Search for the cell housing the specified text and yield its (x, y) center coordinate. 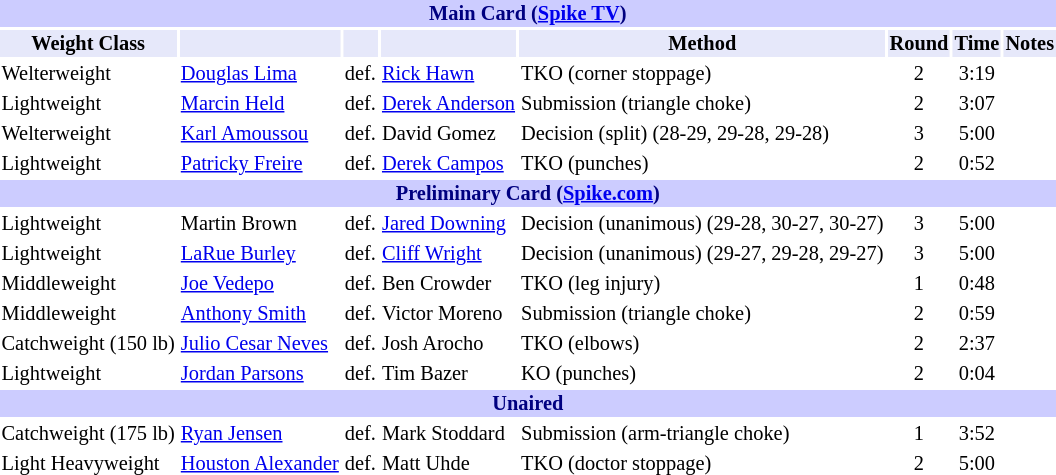
Derek Campos (448, 164)
0:48 (977, 284)
Douglas Lima (260, 74)
Decision (unanimous) (29-27, 29-28, 29-27) (702, 254)
Notes (1030, 44)
Victor Moreno (448, 314)
3:07 (977, 104)
Catchweight (175 lb) (88, 434)
Karl Amoussou (260, 134)
LaRue Burley (260, 254)
Cliff Wright (448, 254)
Jared Downing (448, 224)
Decision (unanimous) (29-28, 30-27, 30-27) (702, 224)
Decision (split) (28-29, 29-28, 29-28) (702, 134)
Main Card (Spike TV) (528, 14)
Time (977, 44)
Rick Hawn (448, 74)
TKO (punches) (702, 164)
TKO (corner stoppage) (702, 74)
0:04 (977, 374)
Submission (arm-triangle choke) (702, 434)
Julio Cesar Neves (260, 344)
Catchweight (150 lb) (88, 344)
Derek Anderson (448, 104)
Preliminary Card (Spike.com) (528, 194)
KO (punches) (702, 374)
Marcin Held (260, 104)
Unaired (528, 404)
David Gomez (448, 134)
3:19 (977, 74)
Round (919, 44)
Weight Class (88, 44)
Martin Brown (260, 224)
TKO (leg injury) (702, 284)
Method (702, 44)
0:52 (977, 164)
Jordan Parsons (260, 374)
Patricky Freire (260, 164)
2:37 (977, 344)
TKO (elbows) (702, 344)
Ryan Jensen (260, 434)
3:52 (977, 434)
Mark Stoddard (448, 434)
Joe Vedepo (260, 284)
Ben Crowder (448, 284)
Tim Bazer (448, 374)
0:59 (977, 314)
Anthony Smith (260, 314)
Josh Arocho (448, 344)
